Locate the cell with the specified text and output its [x, y] center coordinate. 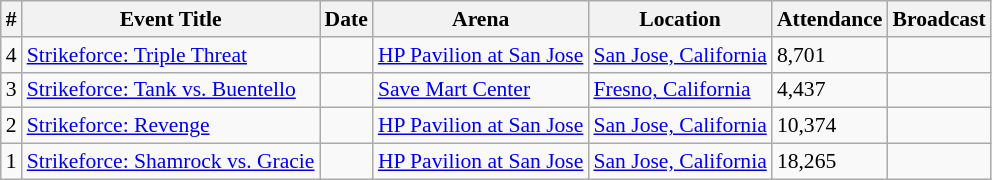
10,374 [830, 126]
3 [12, 90]
2 [12, 126]
Broadcast [938, 19]
1 [12, 162]
Strikeforce: Tank vs. Buentello [171, 90]
Strikeforce: Triple Threat [171, 55]
Location [680, 19]
# [12, 19]
Event Title [171, 19]
Arena [481, 19]
8,701 [830, 55]
Attendance [830, 19]
Date [346, 19]
18,265 [830, 162]
Strikeforce: Shamrock vs. Gracie [171, 162]
Strikeforce: Revenge [171, 126]
Save Mart Center [481, 90]
4 [12, 55]
Fresno, California [680, 90]
4,437 [830, 90]
